Extract the [x, y] coordinate from the center of the cell holding the provided text.  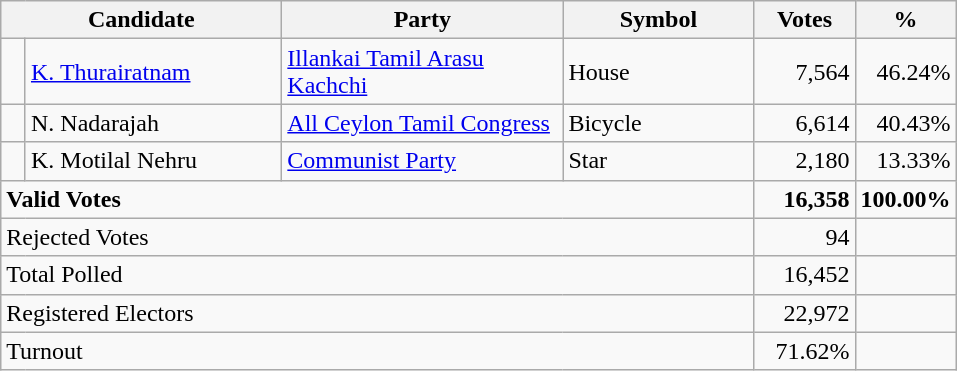
Symbol [658, 20]
40.43% [906, 123]
13.33% [906, 161]
Turnout [378, 351]
All Ceylon Tamil Congress [422, 123]
Bicycle [658, 123]
Total Polled [378, 275]
46.24% [906, 72]
Votes [804, 20]
House [658, 72]
Valid Votes [378, 199]
Star [658, 161]
16,358 [804, 199]
N. Nadarajah [153, 123]
22,972 [804, 313]
Party [422, 20]
K. Thurairatnam [153, 72]
Communist Party [422, 161]
6,614 [804, 123]
2,180 [804, 161]
7,564 [804, 72]
% [906, 20]
94 [804, 237]
Candidate [142, 20]
Registered Electors [378, 313]
100.00% [906, 199]
Rejected Votes [378, 237]
16,452 [804, 275]
K. Motilal Nehru [153, 161]
Illankai Tamil Arasu Kachchi [422, 72]
71.62% [804, 351]
